Return the [X, Y] coordinate for the center point of the cell that contains the specified text.  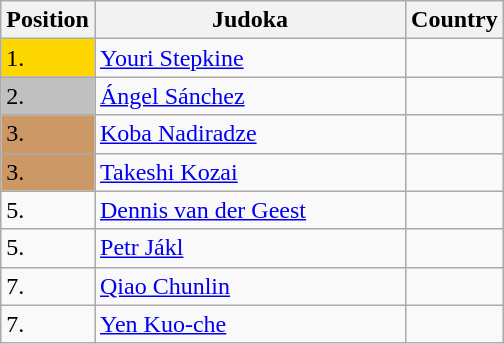
Ángel Sánchez [250, 96]
1. [48, 58]
2. [48, 96]
Dennis van der Geest [250, 210]
Youri Stepkine [250, 58]
Judoka [250, 20]
Position [48, 20]
Qiao Chunlin [250, 286]
Takeshi Kozai [250, 172]
Koba Nadiradze [250, 134]
Yen Kuo-che [250, 324]
Petr Jákl [250, 248]
Country [455, 20]
